Identify which cell holds the provided text, then report its (X, Y) central coordinate. 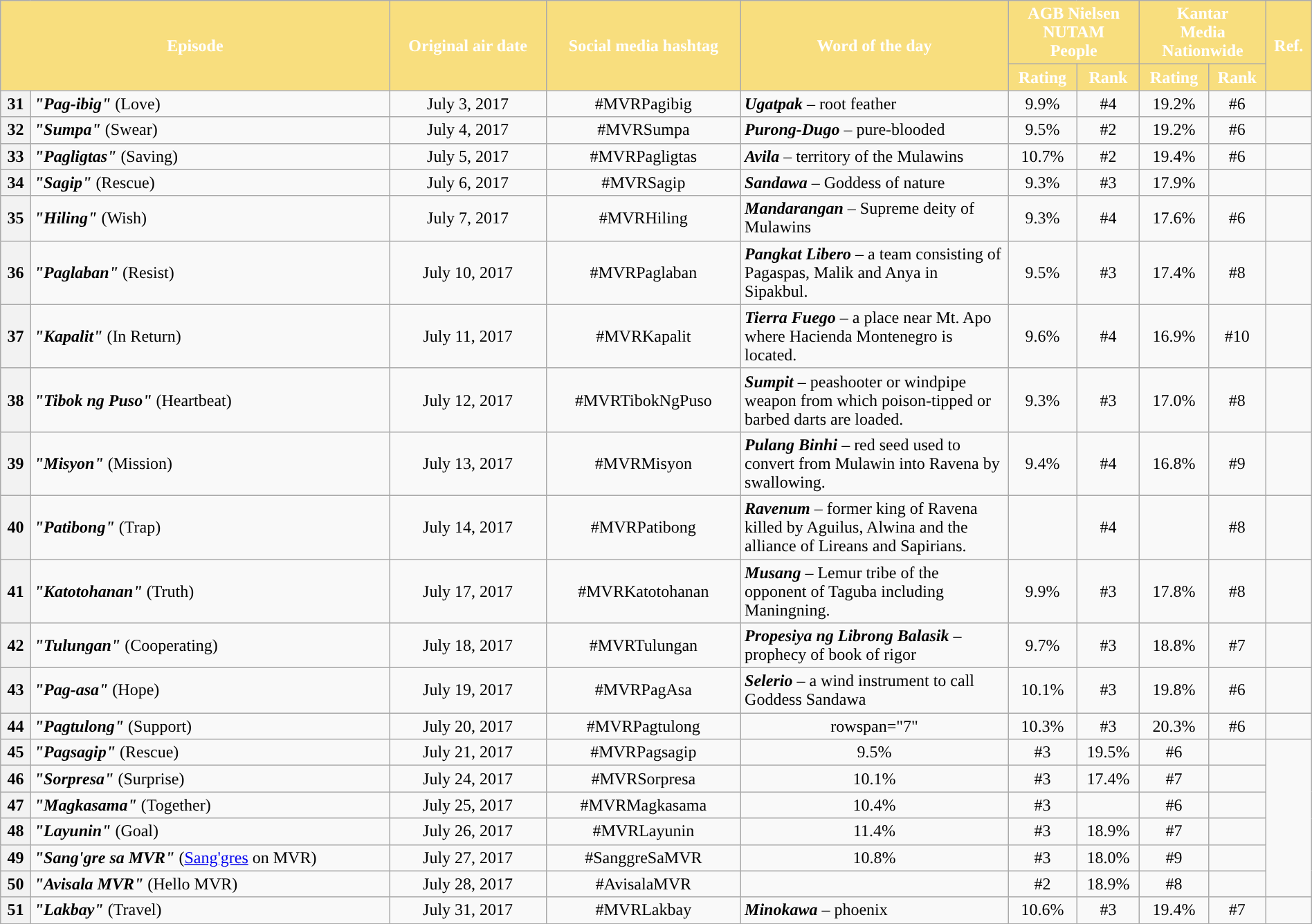
11.4% (875, 831)
51 (15, 910)
9.6% (1043, 336)
#AvisalaMVR (644, 884)
#MVRSagip (644, 183)
46 (15, 779)
"Misyon" (Mission) (210, 463)
"Avisala MVR" (Hello MVR) (210, 884)
"Sumpa" (Swear) (210, 130)
18.8% (1174, 646)
"Paglaban" (Resist) (210, 272)
Original air date (468, 46)
"Katotohanan" (Truth) (210, 591)
Musang – Lemur tribe of the opponent of Taguba including Maningning. (875, 591)
#MVRPagsagip (644, 752)
"Pagtulong" (Support) (210, 726)
AGB NielsenNUTAMPeople (1074, 33)
43 (15, 690)
Episode (195, 46)
Propesiya ng Librong Balasik – prophecy of book of rigor (875, 646)
#MVRMisyon (644, 463)
"Pag-asa" (Hope) (210, 690)
10.3% (1043, 726)
#MVRPagligtas (644, 156)
"Pagligtas" (Saving) (210, 156)
July 28, 2017 (468, 884)
"Patibong" (Trap) (210, 527)
Pulang Binhi – red seed used to convert from Mulawin into Ravena by swallowing. (875, 463)
July 10, 2017 (468, 272)
#MVRPaglaban (644, 272)
Purong-Dugo – pure-blooded (875, 130)
#MVRHiling (644, 219)
10.6% (1043, 910)
#MVRKatotohanan (644, 591)
50 (15, 884)
45 (15, 752)
49 (15, 858)
July 6, 2017 (468, 183)
10.8% (875, 858)
47 (15, 805)
Sumpit – peashooter or windpipe weapon from which poison-tipped or barbed darts are loaded. (875, 400)
18.0% (1108, 858)
34 (15, 183)
38 (15, 400)
July 24, 2017 (468, 779)
July 5, 2017 (468, 156)
"Lakbay" (Travel) (210, 910)
Selerio – a wind instrument to call Goddess Sandawa (875, 690)
17.0% (1174, 400)
39 (15, 463)
9.7% (1043, 646)
Minokawa – phoenix (875, 910)
37 (15, 336)
Ravenum – former king of Ravena killed by Aguilus, Alwina and the alliance of Lireans and Sapirians. (875, 527)
10.4% (875, 805)
July 20, 2017 (468, 726)
"Pagsagip" (Rescue) (210, 752)
July 3, 2017 (468, 104)
35 (15, 219)
July 31, 2017 (468, 910)
"Tibok ng Puso" (Heartbeat) (210, 400)
Ref. (1288, 46)
19.5% (1108, 752)
Tierra Fuego – a place near Mt. Apo where Hacienda Montenegro is located. (875, 336)
40 (15, 527)
#MVRSorpresa (644, 779)
41 (15, 591)
"Sagip" (Rescue) (210, 183)
KantarMediaNationwide (1203, 33)
"Tulungan" (Cooperating) (210, 646)
July 14, 2017 (468, 527)
"Kapalit" (In Return) (210, 336)
Sandawa – Goddess of nature (875, 183)
48 (15, 831)
July 19, 2017 (468, 690)
17.8% (1174, 591)
July 26, 2017 (468, 831)
17.6% (1174, 219)
Ugatpak – root feather (875, 104)
#MVRTibokNgPuso (644, 400)
16.8% (1174, 463)
July 12, 2017 (468, 400)
#MVRKapalit (644, 336)
44 (15, 726)
Mandarangan – Supreme deity of Mulawins (875, 219)
"Pag-ibig" (Love) (210, 104)
33 (15, 156)
July 21, 2017 (468, 752)
#MVRLayunin (644, 831)
#MVRLakbay (644, 910)
Pangkat Libero – a team consisting of Pagaspas, Malik and Anya in Sipakbul. (875, 272)
July 17, 2017 (468, 591)
9.4% (1043, 463)
July 27, 2017 (468, 858)
"Sang'gre sa MVR" (Sang'gres on MVR) (210, 858)
"Layunin" (Goal) (210, 831)
42 (15, 646)
"Hiling" (Wish) (210, 219)
Word of the day (875, 46)
#MVRMagkasama (644, 805)
#MVRPatibong (644, 527)
"Magkasama" (Together) (210, 805)
#MVRPagibig (644, 104)
July 4, 2017 (468, 130)
"Sorpresa" (Surprise) (210, 779)
36 (15, 272)
July 25, 2017 (468, 805)
July 13, 2017 (468, 463)
July 11, 2017 (468, 336)
#SanggreSaMVR (644, 858)
#MVRPagtulong (644, 726)
32 (15, 130)
#MVRTulungan (644, 646)
16.9% (1174, 336)
#MVRSumpa (644, 130)
July 18, 2017 (468, 646)
Social media hashtag (644, 46)
19.8% (1174, 690)
20.3% (1174, 726)
Avila – territory of the Mulawins (875, 156)
31 (15, 104)
rowspan="7" (875, 726)
#MVRPagAsa (644, 690)
17.9% (1174, 183)
10.7% (1043, 156)
July 7, 2017 (468, 219)
#10 (1237, 336)
